Pinpoint the cell where the given text exists, returning its [x, y] midpoint coordinate. 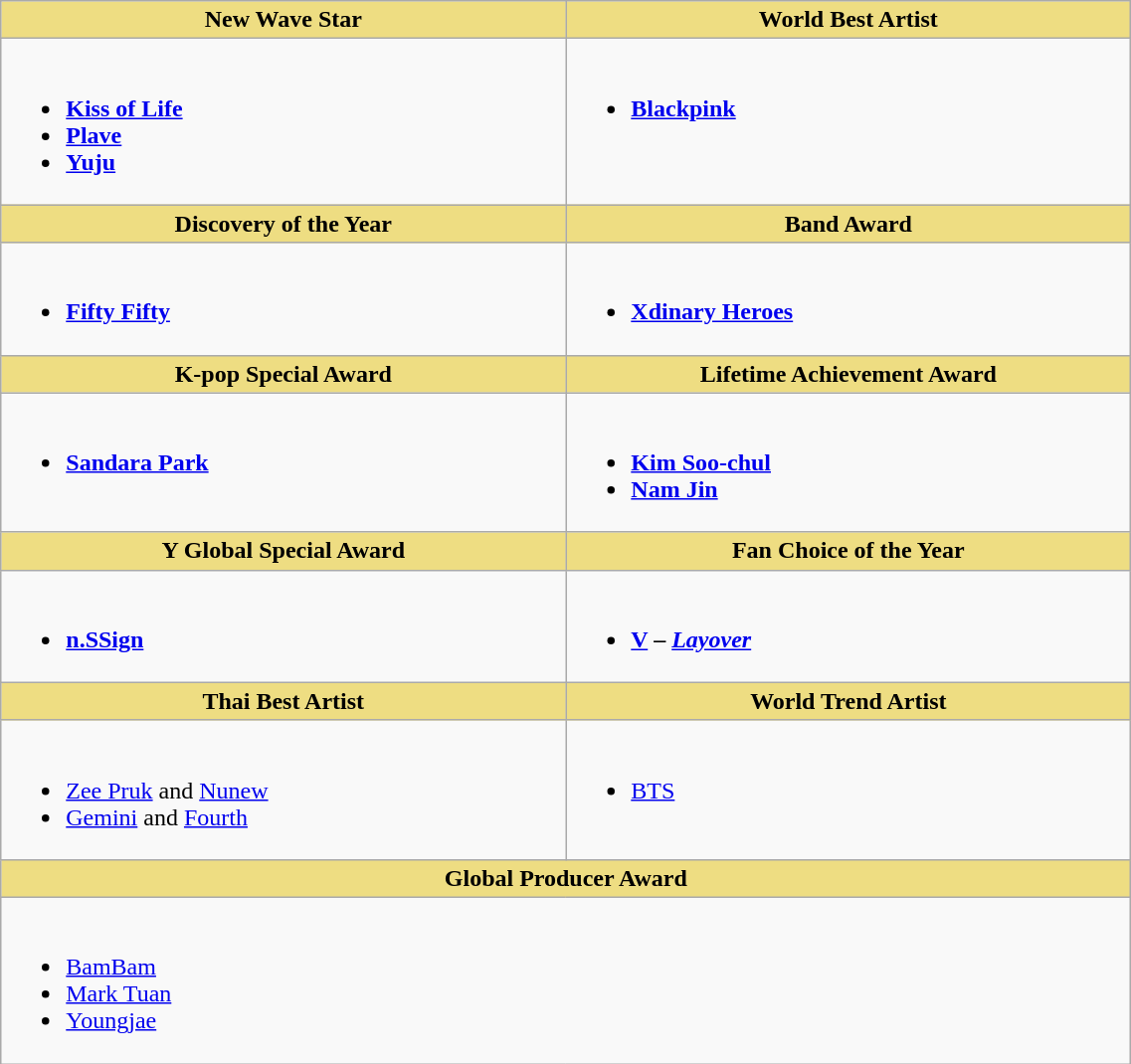
Fifty Fifty [283, 298]
World Trend Artist [848, 701]
New Wave Star [283, 20]
Y Global Special Award [283, 551]
Sandara Park [283, 462]
Xdinary Heroes [848, 298]
Blackpink [848, 121]
Lifetime Achievement Award [848, 374]
Kim Soo-chulNam Jin [848, 462]
Band Award [848, 224]
K-pop Special Award [283, 374]
BTS [848, 790]
n.SSign [283, 626]
Thai Best Artist [283, 701]
Kiss of LifePlaveYuju [283, 121]
Zee Pruk and NunewGemini and Fourth [283, 790]
Global Producer Award [566, 878]
World Best Artist [848, 20]
Fan Choice of the Year [848, 551]
Discovery of the Year [283, 224]
V – Layover [848, 626]
BamBamMark TuanYoungjae [566, 980]
